Output the [X, Y] coordinate of the center of the cell containing the given text.  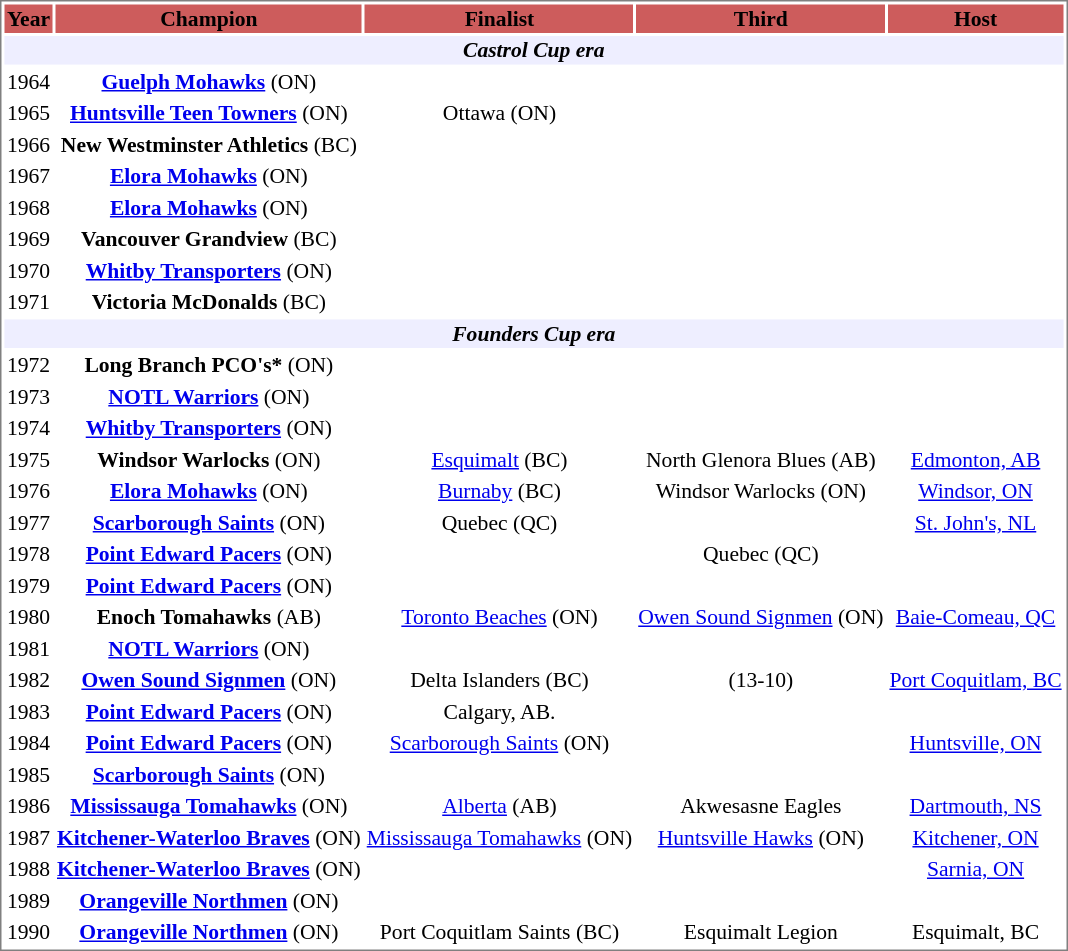
Castrol Cup era [534, 50]
1966 [28, 144]
Guelph Mohawks (ON) [210, 82]
1984 [28, 743]
Calgary, AB. [499, 712]
St. John's, NL [976, 522]
Host [976, 18]
1985 [28, 774]
Year [28, 18]
1989 [28, 900]
Huntsville Teen Towners (ON) [210, 113]
Delta Islanders (BC) [499, 680]
Burnaby (BC) [499, 491]
1964 [28, 82]
1982 [28, 680]
1972 [28, 365]
1969 [28, 239]
1978 [28, 554]
Esquimalt (BC) [499, 460]
1971 [28, 302]
1980 [28, 617]
1975 [28, 460]
Huntsville Hawks (ON) [761, 838]
(13-10) [761, 680]
1973 [28, 396]
Huntsville, ON [976, 743]
Champion [210, 18]
Edmonton, AB [976, 460]
Kitchener, ON [976, 838]
Esquimalt Legion [761, 932]
Dartmouth, NS [976, 806]
Esquimalt, BC [976, 932]
1987 [28, 838]
1970 [28, 270]
Founders Cup era [534, 334]
1965 [28, 113]
New Westminster Athletics (BC) [210, 144]
1976 [28, 491]
Sarnia, ON [976, 869]
Windsor, ON [976, 491]
Victoria McDonalds (BC) [210, 302]
1977 [28, 522]
Vancouver Grandview (BC) [210, 239]
Alberta (AB) [499, 806]
Long Branch PCO's* (ON) [210, 365]
1979 [28, 586]
1983 [28, 712]
Port Coquitlam Saints (BC) [499, 932]
1968 [28, 208]
North Glenora Blues (AB) [761, 460]
Ottawa (ON) [499, 113]
Port Coquitlam, BC [976, 680]
1967 [28, 176]
1974 [28, 428]
Third [761, 18]
Akwesasne Eagles [761, 806]
Baie-Comeau, QC [976, 617]
1986 [28, 806]
Toronto Beaches (ON) [499, 617]
Finalist [499, 18]
1988 [28, 869]
1990 [28, 932]
Enoch Tomahawks (AB) [210, 617]
1981 [28, 648]
